Search for the cell housing the specified text and yield its [X, Y] center coordinate. 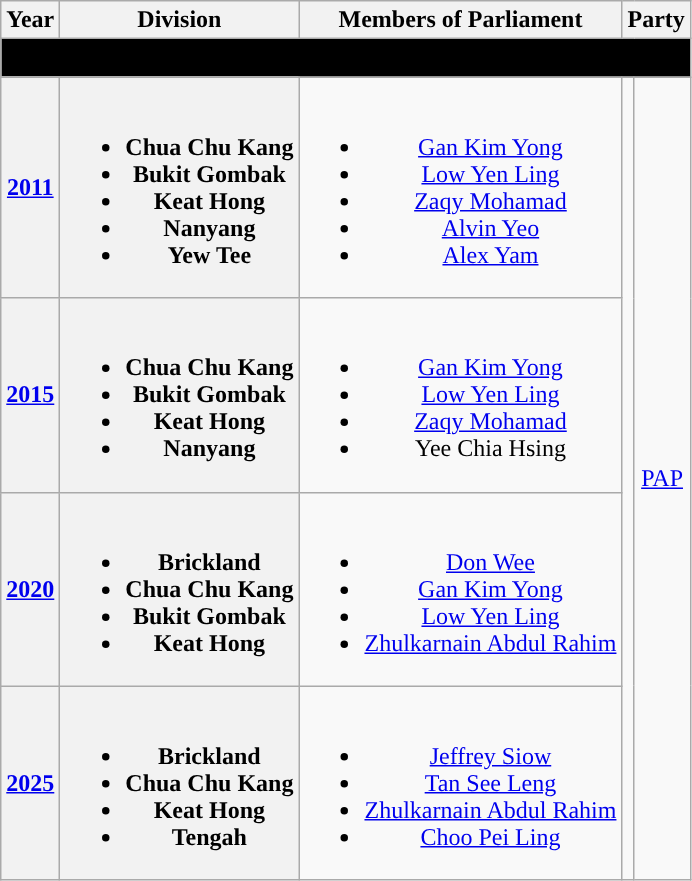
Jeffrey SiowTan See LengZhulkarnain Abdul RahimChoo Pei Ling [460, 783]
Formation [346, 58]
Don WeeGan Kim YongLow Yen LingZhulkarnain Abdul Rahim [460, 589]
Members of Parliament [460, 20]
2015 [30, 395]
2011 [30, 188]
Gan Kim YongLow Yen LingZaqy MohamadYee Chia Hsing [460, 395]
Chua Chu KangBukit GombakKeat HongNanyangYew Tee [180, 188]
2020 [30, 589]
BricklandChua Chu KangBukit GombakKeat Hong [180, 589]
Party [656, 20]
PAP [662, 478]
Division [180, 20]
Chua Chu KangBukit GombakKeat HongNanyang [180, 395]
Gan Kim YongLow Yen LingZaqy MohamadAlvin YeoAlex Yam [460, 188]
BricklandChua Chu KangKeat HongTengah [180, 783]
2025 [30, 783]
Year [30, 20]
